For the text-containing cell, return its midpoint in [X, Y] coordinate format. 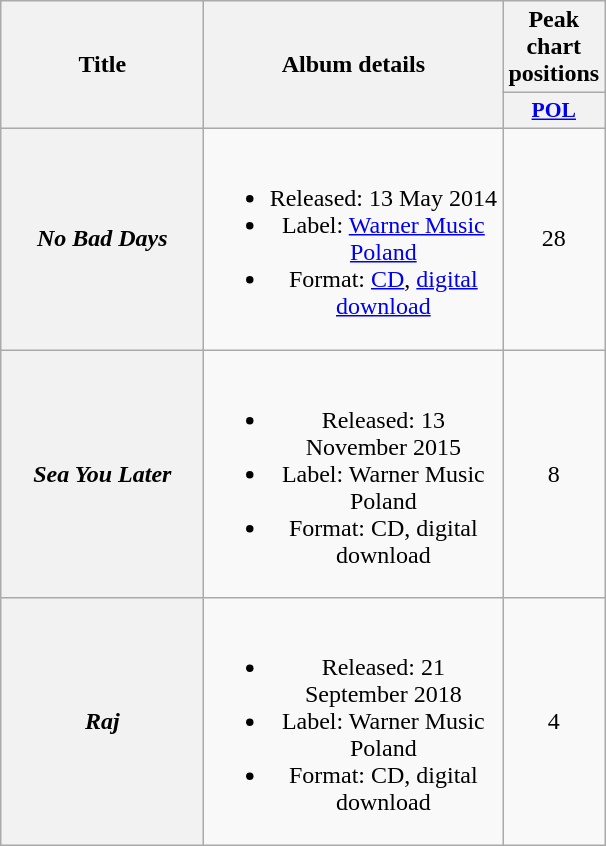
Raj [102, 722]
28 [554, 238]
Released: 21 September 2018Label: Warner Music PolandFormat: CD, digital download [354, 722]
Sea You Later [102, 474]
Album details [354, 65]
8 [554, 474]
No Bad Days [102, 238]
4 [554, 722]
POL [554, 111]
Peak chart positions [554, 47]
Released: 13 May 2014Label: Warner Music PolandFormat: CD, digital download [354, 238]
Title [102, 65]
Released: 13 November 2015Label: Warner Music PolandFormat: CD, digital download [354, 474]
